Scan for the cell matching the given text and deliver its [X, Y] coordinate at center. 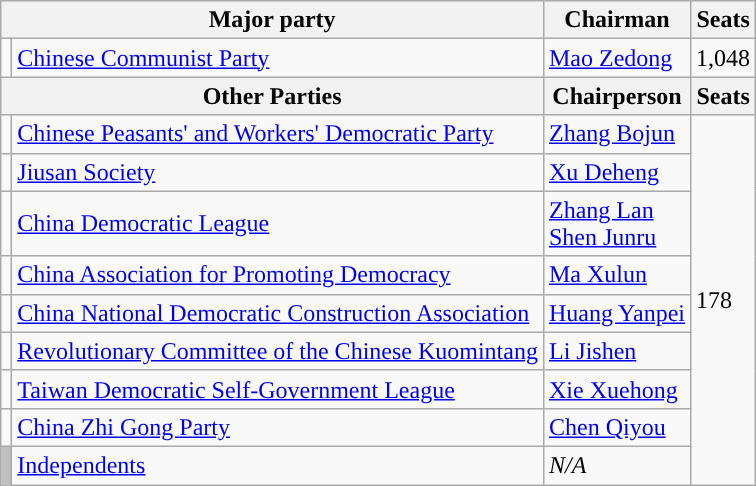
Chinese Communist Party [278, 58]
Revolutionary Committee of the Chinese Kuomintang [278, 351]
Chinese Peasants' and Workers' Democratic Party [278, 134]
Jiusan Society [278, 172]
Independents [278, 465]
Xu Deheng [616, 172]
Other Parties [272, 96]
Chairperson [616, 96]
1,048 [724, 58]
Chairman [616, 20]
Mao Zedong [616, 58]
Chen Qiyou [616, 427]
Li Jishen [616, 351]
N/A [616, 465]
Xie Xuehong [616, 389]
Ma Xulun [616, 275]
Zhang LanShen Junru [616, 224]
China Zhi Gong Party [278, 427]
China Association for Promoting Democracy [278, 275]
Taiwan Democratic Self-Government League [278, 389]
Major party [272, 20]
Zhang Bojun [616, 134]
178 [724, 300]
China National Democratic Construction Association [278, 313]
China Democratic League [278, 224]
Huang Yanpei [616, 313]
